Locate the cell with the specified text and output its (X, Y) center coordinate. 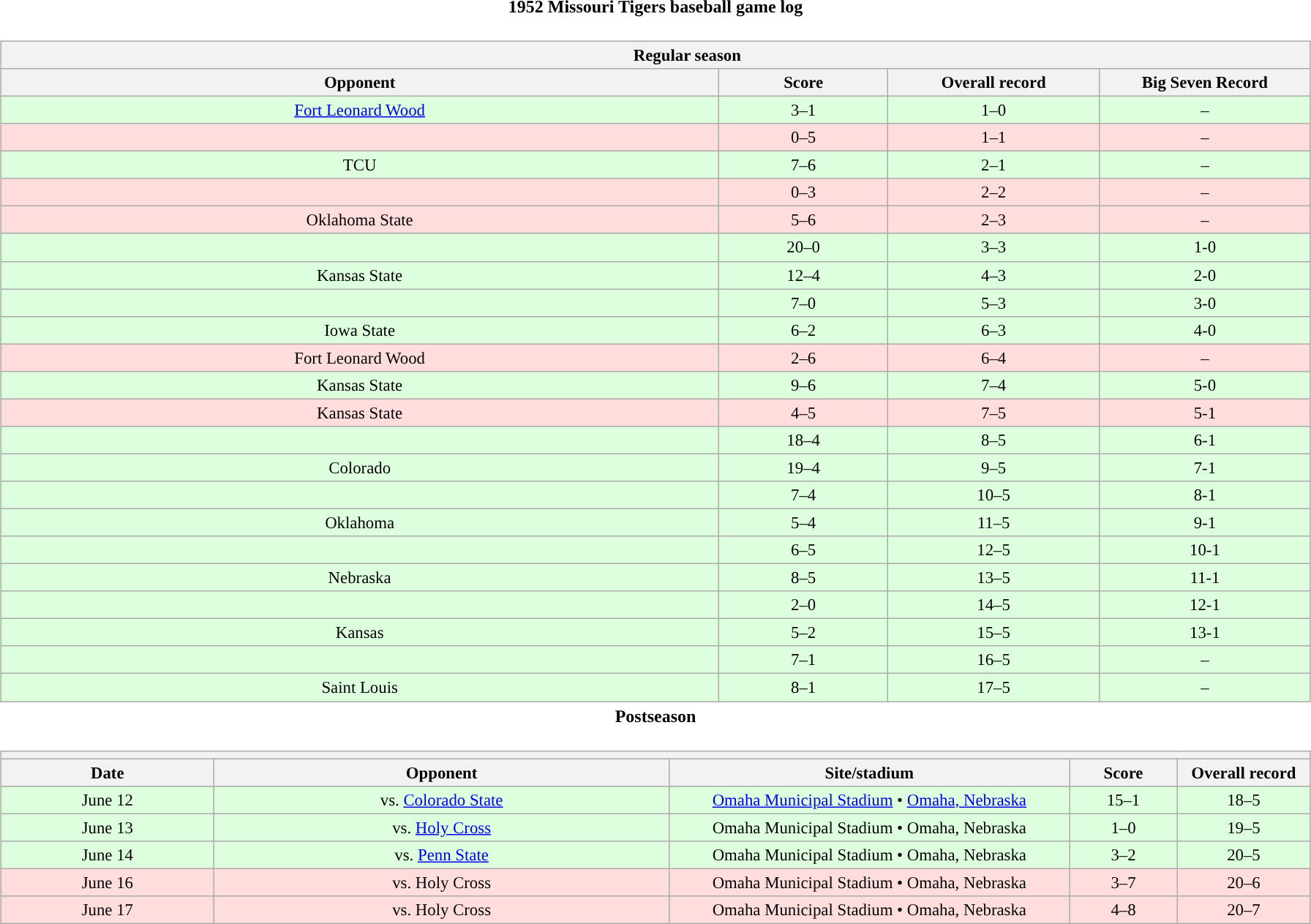
15–5 (993, 633)
15–1 (1123, 800)
16–5 (993, 660)
Iowa State (360, 330)
14–5 (993, 605)
13–5 (993, 578)
Site/stadium (869, 773)
9–5 (993, 467)
8–1 (803, 688)
June 16 (108, 882)
7–6 (803, 165)
20–6 (1244, 882)
vs. Colorado State (442, 800)
10–5 (993, 495)
Oklahoma State (360, 220)
Big Seven Record (1204, 83)
3–2 (1123, 854)
2–3 (993, 220)
2–6 (803, 358)
6–5 (803, 550)
5–3 (993, 303)
5–6 (803, 220)
9-1 (1204, 522)
20–7 (1244, 910)
2–1 (993, 165)
Saint Louis (360, 688)
June 14 (108, 854)
3-0 (1204, 303)
3–3 (993, 247)
10-1 (1204, 550)
TCU (360, 165)
18–5 (1244, 800)
18–4 (803, 440)
5-0 (1204, 385)
19–5 (1244, 827)
12–5 (993, 550)
3–1 (803, 110)
Regular season (655, 55)
4–8 (1123, 910)
4–3 (993, 275)
Kansas (360, 633)
8-1 (1204, 495)
Colorado (360, 467)
7-1 (1204, 467)
0–3 (803, 192)
2–0 (803, 605)
7–1 (803, 660)
June 12 (108, 800)
20–5 (1244, 854)
6–4 (993, 358)
2–2 (993, 192)
1–1 (993, 138)
4–5 (803, 413)
11-1 (1204, 578)
9–6 (803, 385)
3–7 (1123, 882)
1-0 (1204, 247)
5-1 (1204, 413)
20–0 (803, 247)
11–5 (993, 522)
June 13 (108, 827)
13-1 (1204, 633)
June 17 (108, 910)
12–4 (803, 275)
6–2 (803, 330)
0–5 (803, 138)
17–5 (993, 688)
6–3 (993, 330)
Date (108, 773)
Nebraska (360, 578)
5–2 (803, 633)
Oklahoma (360, 522)
19–4 (803, 467)
2-0 (1204, 275)
7–0 (803, 303)
6-1 (1204, 440)
7–5 (993, 413)
5–4 (803, 522)
12-1 (1204, 605)
vs. Penn State (442, 854)
4-0 (1204, 330)
